Return the [X, Y] coordinate for the center point of the cell that contains the specified text.  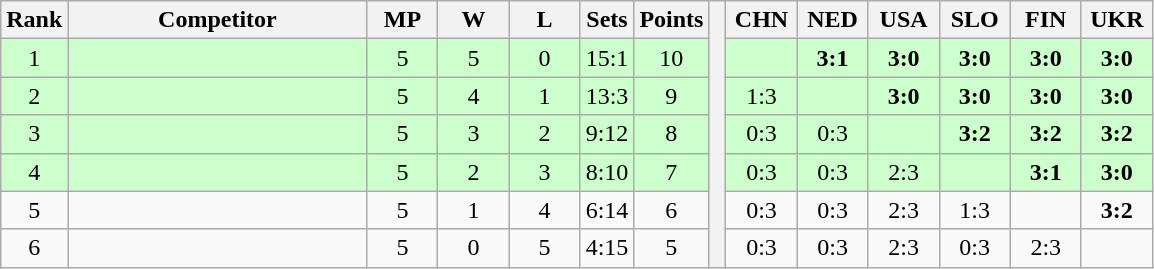
9 [672, 96]
15:1 [607, 58]
4:15 [607, 248]
Competitor [218, 20]
6:14 [607, 210]
Rank [34, 20]
9:12 [607, 134]
10 [672, 58]
L [544, 20]
8 [672, 134]
8:10 [607, 172]
13:3 [607, 96]
Sets [607, 20]
SLO [974, 20]
UKR [1116, 20]
CHN [762, 20]
USA [904, 20]
W [474, 20]
FIN [1046, 20]
NED [832, 20]
Points [672, 20]
7 [672, 172]
MP [402, 20]
